Scan for the cell matching the given text and deliver its (x, y) coordinate at center. 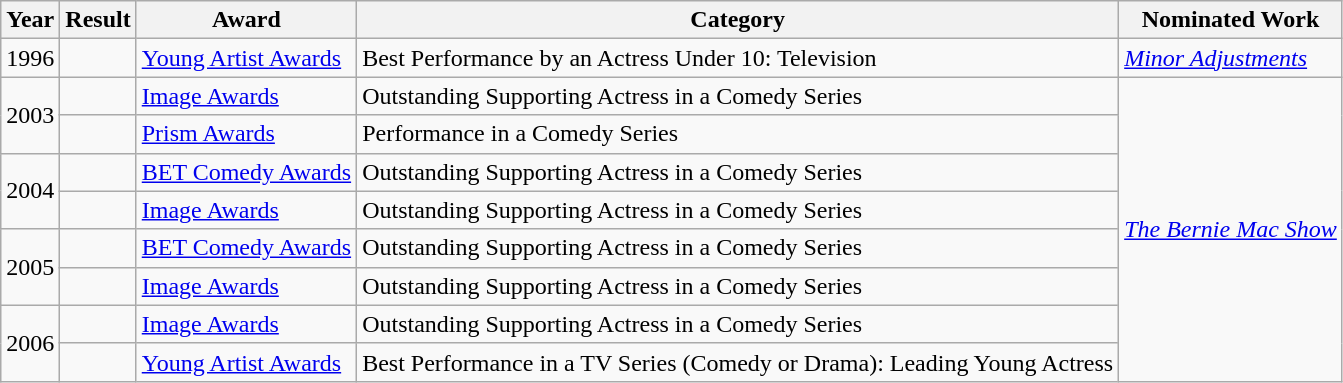
The Bernie Mac Show (1231, 229)
Category (738, 20)
2006 (30, 343)
Award (246, 20)
Result (98, 20)
Performance in a Comedy Series (738, 134)
Best Performance in a TV Series (Comedy or Drama): Leading Young Actress (738, 362)
2005 (30, 267)
Nominated Work (1231, 20)
2004 (30, 191)
2003 (30, 115)
Minor Adjustments (1231, 58)
Best Performance by an Actress Under 10: Television (738, 58)
Year (30, 20)
1996 (30, 58)
Prism Awards (246, 134)
